Provide the [X, Y] coordinate of the cell's center where the given text is located.  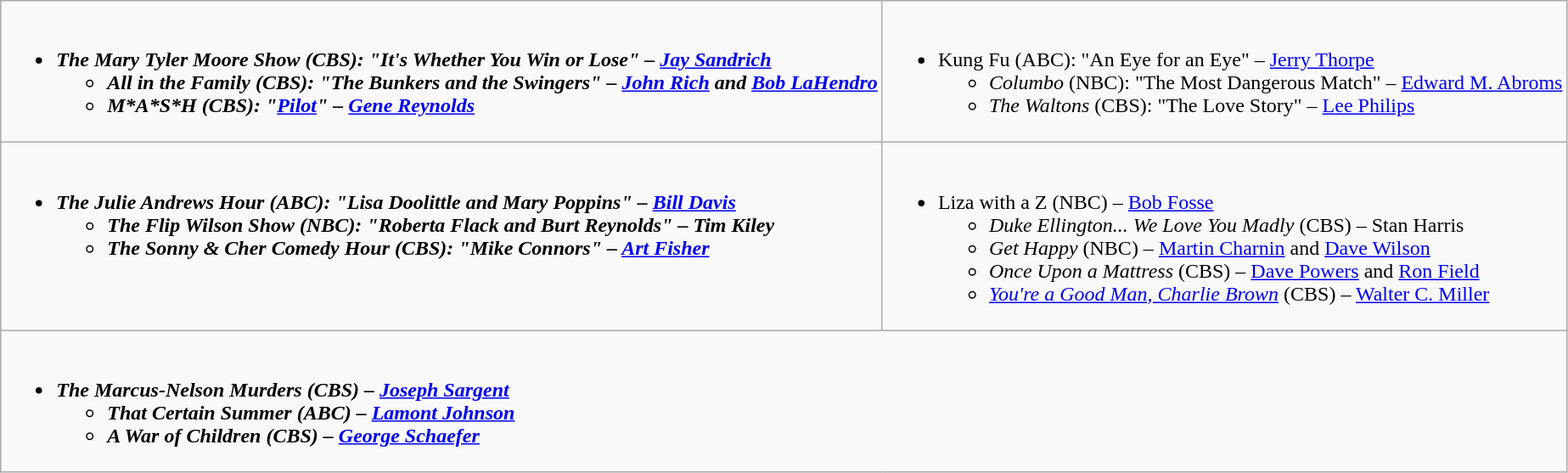
The Marcus-Nelson Murders (CBS) – Joseph SargentThat Certain Summer (ABC) – Lamont JohnsonA War of Children (CBS) – George Schaefer [784, 401]
